Return the (X, Y) coordinate for the center point of the cell that contains the specified text.  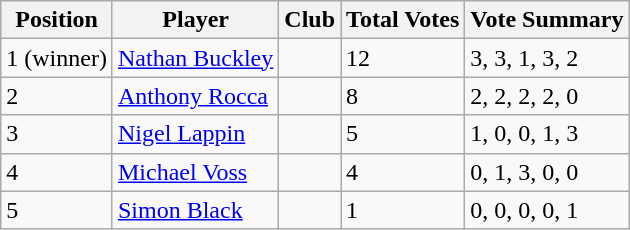
Michael Voss (195, 172)
Anthony Rocca (195, 96)
1 (403, 210)
2, 2, 2, 2, 0 (547, 96)
Nigel Lappin (195, 134)
Club (310, 20)
2 (57, 96)
Position (57, 20)
Nathan Buckley (195, 58)
Player (195, 20)
3 (57, 134)
Total Votes (403, 20)
3, 3, 1, 3, 2 (547, 58)
1 (winner) (57, 58)
12 (403, 58)
1, 0, 0, 1, 3 (547, 134)
0, 1, 3, 0, 0 (547, 172)
Vote Summary (547, 20)
Simon Black (195, 210)
8 (403, 96)
0, 0, 0, 0, 1 (547, 210)
